Extract the [x, y] coordinate from the center of the cell holding the provided text.  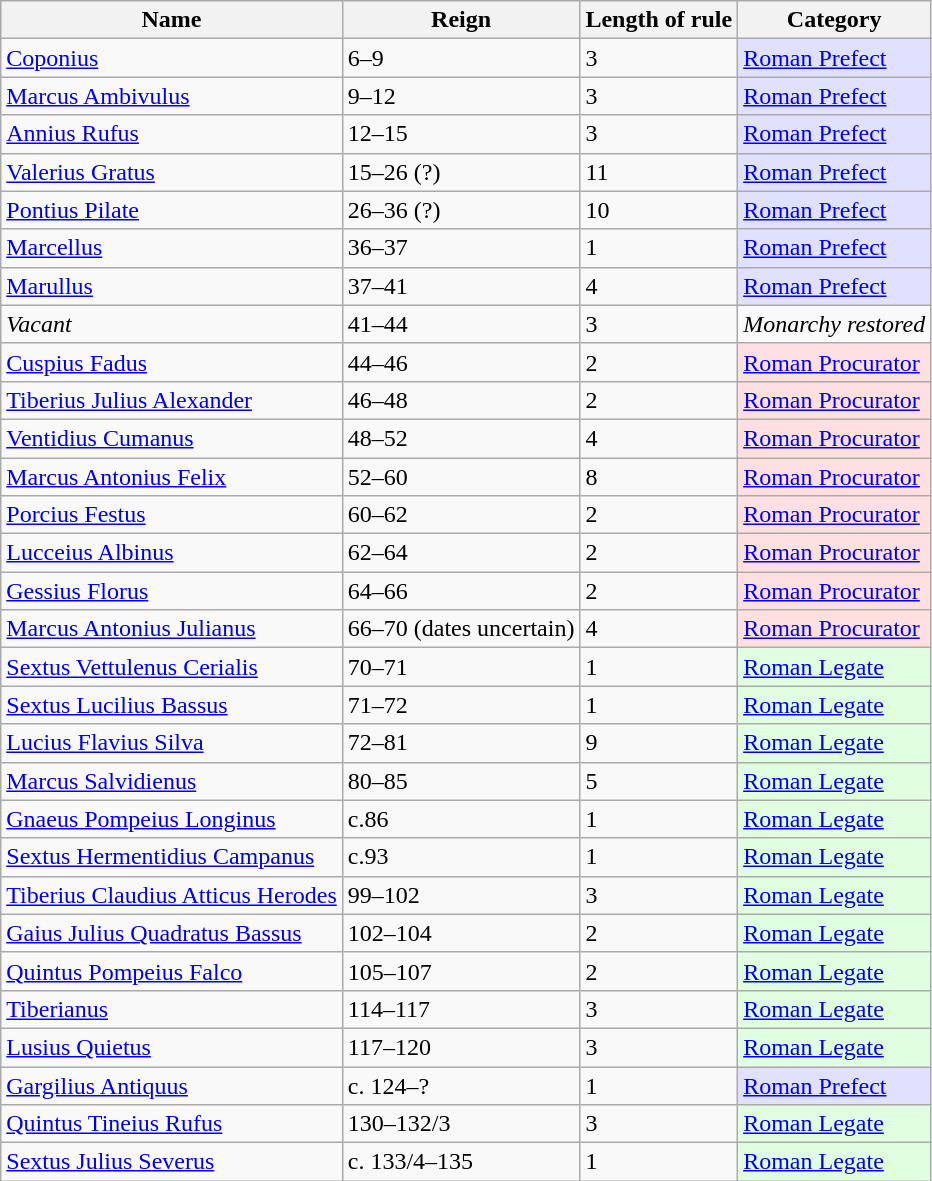
Length of rule [659, 20]
Pontius Pilate [172, 210]
Marcellus [172, 248]
Tiberius Julius Alexander [172, 400]
66–70 (dates uncertain) [461, 629]
71–72 [461, 705]
80–85 [461, 781]
Marcus Antonius Julianus [172, 629]
Annius Rufus [172, 134]
Gessius Florus [172, 591]
41–44 [461, 324]
99–102 [461, 895]
Gaius Julius Quadratus Bassus [172, 933]
36–37 [461, 248]
Marcus Salvidienus [172, 781]
114–117 [461, 1009]
c.86 [461, 819]
Lucceius Albinus [172, 553]
37–41 [461, 286]
70–71 [461, 667]
12–15 [461, 134]
Vacant [172, 324]
Lucius Flavius Silva [172, 743]
Category [834, 20]
8 [659, 477]
64–66 [461, 591]
Lusius Quietus [172, 1047]
Sextus Hermentidius Campanus [172, 857]
105–107 [461, 971]
Tiberius Claudius Atticus Herodes [172, 895]
Monarchy restored [834, 324]
Marcus Antonius Felix [172, 477]
c.93 [461, 857]
15–26 (?) [461, 172]
46–48 [461, 400]
26–36 (?) [461, 210]
Gargilius Antiquus [172, 1085]
c. 124–? [461, 1085]
Porcius Festus [172, 515]
Cuspius Fadus [172, 362]
Gnaeus Pompeius Longinus [172, 819]
Quintus Pompeius Falco [172, 971]
44–46 [461, 362]
Sextus Julius Severus [172, 1162]
c. 133/4–135 [461, 1162]
5 [659, 781]
Reign [461, 20]
72–81 [461, 743]
Valerius Gratus [172, 172]
6–9 [461, 58]
Sextus Lucilius Bassus [172, 705]
Quintus Tineius Rufus [172, 1124]
48–52 [461, 438]
Sextus Vettulenus Cerialis [172, 667]
9 [659, 743]
52–60 [461, 477]
11 [659, 172]
60–62 [461, 515]
Coponius [172, 58]
62–64 [461, 553]
Ventidius Cumanus [172, 438]
130–132/3 [461, 1124]
9–12 [461, 96]
117–120 [461, 1047]
10 [659, 210]
Marullus [172, 286]
102–104 [461, 933]
Marcus Ambivulus [172, 96]
Name [172, 20]
Tiberianus [172, 1009]
